Output the [x, y] coordinate of the center of the cell containing the given text.  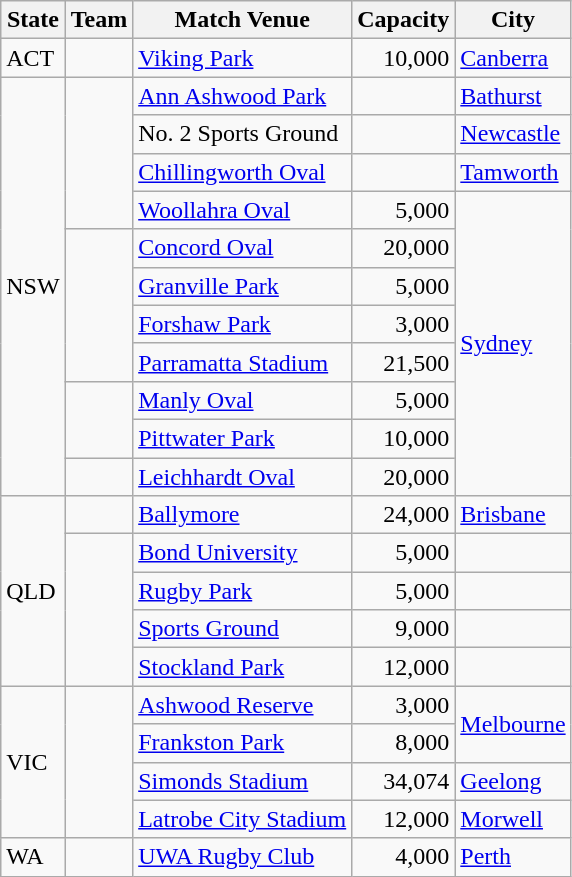
UWA Rugby Club [242, 857]
34,074 [404, 781]
Frankston Park [242, 743]
Match Venue [242, 20]
Parramatta Stadium [242, 362]
Bond University [242, 553]
Ann Ashwood Park [242, 96]
Team [99, 20]
Rugby Park [242, 591]
4,000 [404, 857]
Ashwood Reserve [242, 705]
Stockland Park [242, 667]
Woollahra Oval [242, 210]
Latrobe City Stadium [242, 819]
Sydney [513, 343]
QLD [33, 591]
Viking Park [242, 58]
City [513, 20]
Morwell [513, 819]
Bathurst [513, 96]
Chillingworth Oval [242, 172]
Simonds Stadium [242, 781]
Manly Oval [242, 400]
24,000 [404, 515]
No. 2 Sports Ground [242, 134]
Geelong [513, 781]
Capacity [404, 20]
Leichhardt Oval [242, 477]
Forshaw Park [242, 324]
Brisbane [513, 515]
Sports Ground [242, 629]
8,000 [404, 743]
NSW [33, 286]
Ballymore [242, 515]
Melbourne [513, 724]
State [33, 20]
Granville Park [242, 286]
Newcastle [513, 134]
WA [33, 857]
Concord Oval [242, 248]
ACT [33, 58]
Canberra [513, 58]
9,000 [404, 629]
21,500 [404, 362]
Tamworth [513, 172]
Pittwater Park [242, 438]
Perth [513, 857]
VIC [33, 762]
